Extract the [x, y] coordinate from the center of the cell holding the provided text.  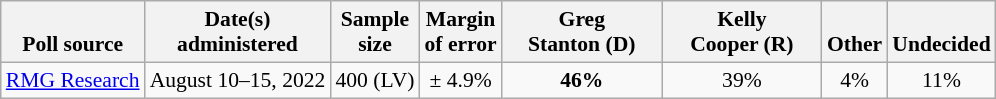
Undecided [941, 32]
GregStanton (D) [582, 32]
39% [742, 80]
Date(s)administered [238, 32]
4% [854, 80]
KellyCooper (R) [742, 32]
46% [582, 80]
± 4.9% [460, 80]
Marginof error [460, 32]
11% [941, 80]
Poll source [73, 32]
400 (LV) [374, 80]
August 10–15, 2022 [238, 80]
Other [854, 32]
Samplesize [374, 32]
RMG Research [73, 80]
